Find where the given text appears and provide that cell's center as [X, Y] coordinate. 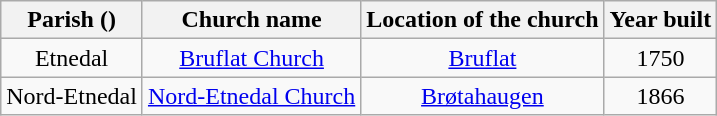
Year built [660, 20]
Location of the church [482, 20]
Church name [251, 20]
Bruflat [482, 58]
Bruflat Church [251, 58]
Etnedal [72, 58]
Nord-Etnedal Church [251, 96]
1750 [660, 58]
Nord-Etnedal [72, 96]
Parish () [72, 20]
1866 [660, 96]
Brøtahaugen [482, 96]
